Return the (X, Y) coordinate for the center point of the cell that contains the specified text.  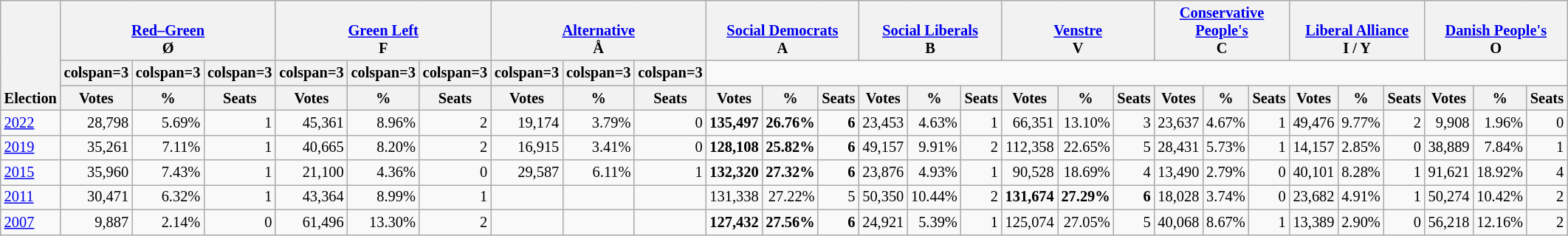
7.43% (168, 173)
8.20% (384, 147)
49,157 (883, 147)
23,682 (1314, 197)
91,621 (1449, 173)
23,637 (1179, 122)
23,876 (883, 173)
35,261 (96, 147)
18,028 (1179, 197)
Social DemocratsA (783, 30)
27.22% (790, 197)
25.82% (790, 147)
40,101 (1314, 173)
2007 (31, 222)
9,908 (1449, 122)
135,497 (735, 122)
Danish People'sO (1496, 30)
3.41% (598, 147)
2015 (31, 173)
90,528 (1030, 173)
4.63% (935, 122)
Red–GreenØ (168, 30)
5.73% (1225, 147)
16,915 (527, 147)
6.32% (168, 197)
38,889 (1449, 147)
6.11% (598, 173)
4.93% (935, 173)
131,338 (735, 197)
29,587 (527, 173)
4.36% (384, 173)
8.28% (1361, 173)
2.90% (1361, 222)
10.42% (1500, 197)
132,320 (735, 173)
50,274 (1449, 197)
40,068 (1179, 222)
2011 (31, 197)
9.77% (1361, 122)
28,798 (96, 122)
23,453 (883, 122)
24,921 (883, 222)
2.79% (1225, 173)
2019 (31, 147)
5.69% (168, 122)
9,887 (96, 222)
13.30% (384, 222)
18.92% (1500, 173)
27.56% (790, 222)
9.91% (935, 147)
28,431 (1179, 147)
7.11% (168, 147)
5.39% (935, 222)
27.32% (790, 173)
45,361 (312, 122)
27.29% (1086, 197)
7.84% (1500, 147)
27.05% (1086, 222)
2.85% (1361, 147)
14,157 (1314, 147)
127,432 (735, 222)
43,364 (312, 197)
3 (1134, 122)
VenstreV (1078, 30)
61,496 (312, 222)
13.10% (1086, 122)
66,351 (1030, 122)
4.67% (1225, 122)
2.14% (168, 222)
2022 (31, 122)
26.76% (790, 122)
8.96% (384, 122)
10.44% (935, 197)
Social LiberalsB (930, 30)
Green LeftF (383, 30)
Conservative People'sC (1223, 30)
21,100 (312, 173)
22.65% (1086, 147)
50,350 (883, 197)
49,476 (1314, 122)
40,665 (312, 147)
13,490 (1179, 173)
56,218 (1449, 222)
Election (31, 55)
19,174 (527, 122)
8.99% (384, 197)
3.79% (598, 122)
18.69% (1086, 173)
13,389 (1314, 222)
8.67% (1225, 222)
35,960 (96, 173)
128,108 (735, 147)
131,674 (1030, 197)
125,074 (1030, 222)
12.16% (1500, 222)
30,471 (96, 197)
Liberal AllianceI / Y (1357, 30)
AlternativeÅ (599, 30)
4.91% (1361, 197)
112,358 (1030, 147)
3.74% (1225, 197)
1.96% (1500, 122)
